For the text-containing cell, return its midpoint in (x, y) coordinate format. 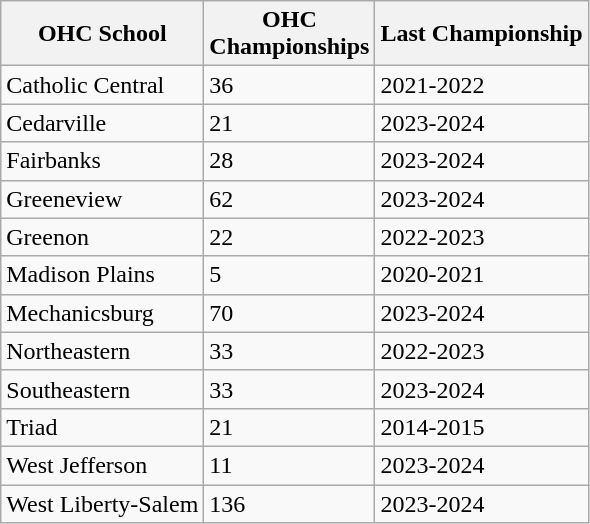
Greenon (102, 237)
5 (290, 275)
22 (290, 237)
Greeneview (102, 199)
Last Championship (482, 34)
2014-2015 (482, 427)
OHC School (102, 34)
28 (290, 161)
Cedarville (102, 123)
2021-2022 (482, 85)
Southeastern (102, 389)
136 (290, 503)
36 (290, 85)
Catholic Central (102, 85)
OHCChampionships (290, 34)
70 (290, 313)
Northeastern (102, 351)
11 (290, 465)
West Jefferson (102, 465)
Fairbanks (102, 161)
2020-2021 (482, 275)
Triad (102, 427)
West Liberty-Salem (102, 503)
62 (290, 199)
Mechanicsburg (102, 313)
Madison Plains (102, 275)
